Provide the [X, Y] coordinate of the cell's center where the given text is located.  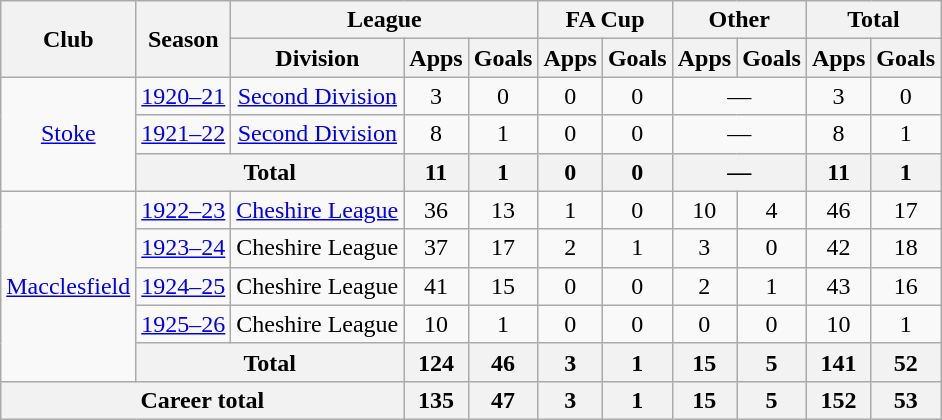
Club [68, 39]
Season [184, 39]
36 [436, 210]
1924–25 [184, 286]
League [384, 20]
Other [739, 20]
1921–22 [184, 134]
135 [436, 400]
1922–23 [184, 210]
1925–26 [184, 324]
141 [838, 362]
FA Cup [605, 20]
Division [318, 58]
43 [838, 286]
1923–24 [184, 248]
37 [436, 248]
53 [906, 400]
4 [772, 210]
1920–21 [184, 96]
152 [838, 400]
18 [906, 248]
16 [906, 286]
41 [436, 286]
124 [436, 362]
Stoke [68, 134]
42 [838, 248]
52 [906, 362]
13 [503, 210]
47 [503, 400]
Career total [202, 400]
Macclesfield [68, 286]
